Pinpoint the cell where the given text exists, returning its [x, y] midpoint coordinate. 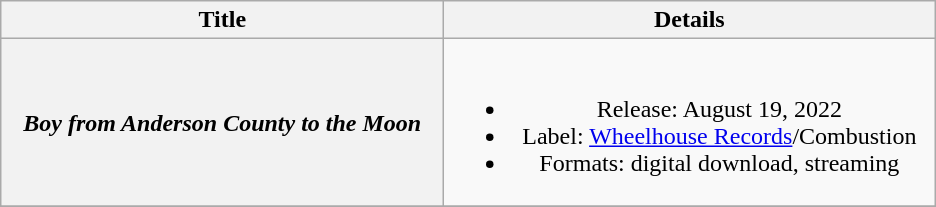
Details [690, 20]
Boy from Anderson County to the Moon [222, 122]
Title [222, 20]
Release: August 19, 2022Label: Wheelhouse Records/CombustionFormats: digital download, streaming [690, 122]
